Locate the cell with the specified text and output its (x, y) center coordinate. 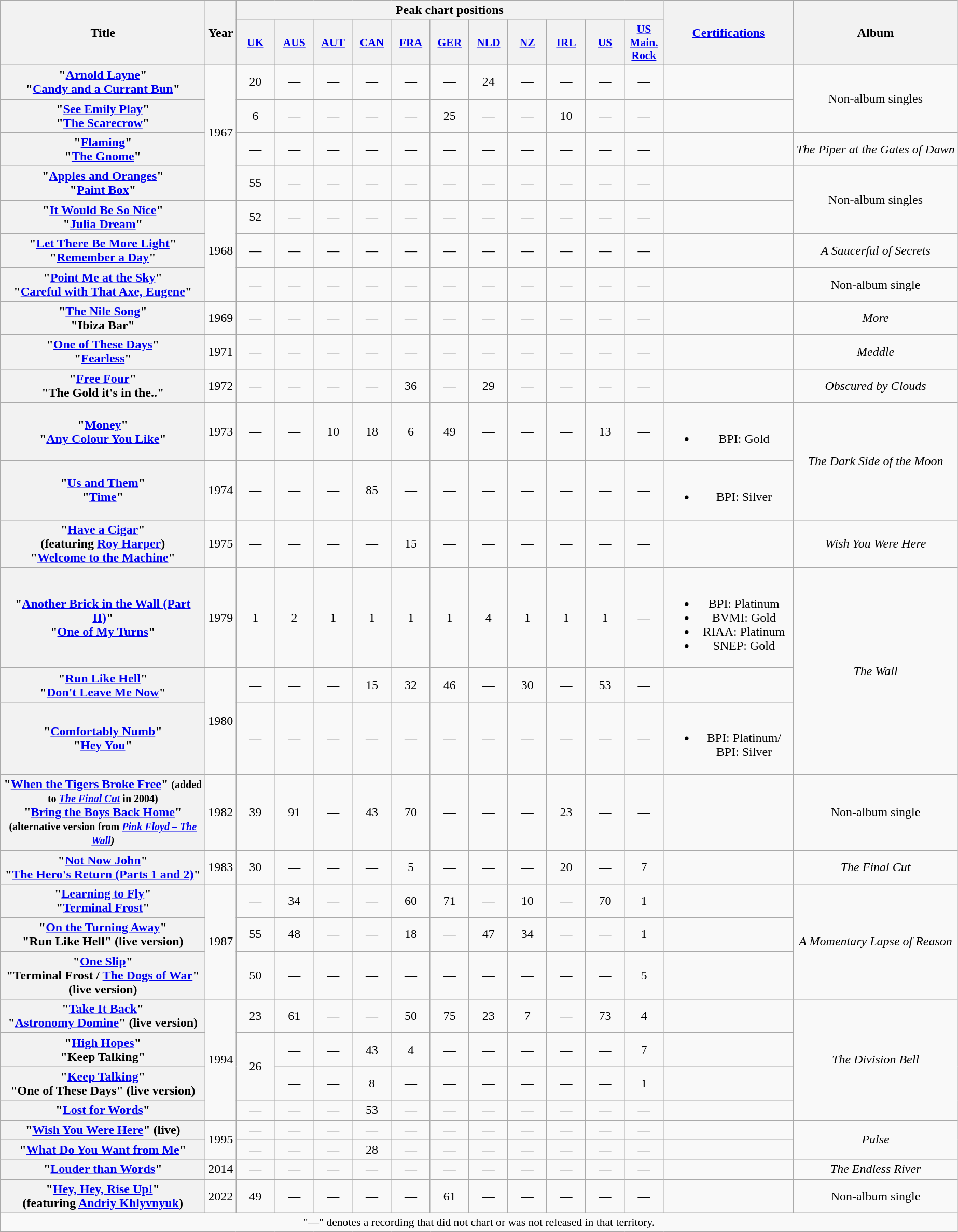
A Momentary Lapse of Reason (876, 942)
Album (876, 33)
CAN (372, 43)
AUT (333, 43)
8 (372, 1084)
"See Emily Play""The Scarecrow" (103, 115)
"Not Now John""The Hero's Return (Parts 1 and 2)" (103, 867)
"The Nile Song""Ibiza Bar" (103, 318)
"Louder than Words" (103, 1169)
BPI: Silver (728, 491)
75 (449, 1016)
25 (449, 115)
"Money""Any Colour You Like" (103, 431)
46 (449, 684)
"Comfortably Numb""Hey You" (103, 738)
"Run Like Hell""Don't Leave Me Now" (103, 684)
1994 (221, 1060)
28 (372, 1150)
Peak chart positions (450, 10)
"Another Brick in the Wall (Part II)""One of My Turns" (103, 618)
The Division Bell (876, 1060)
"Us and Them""Time" (103, 491)
The Final Cut (876, 867)
The Piper at the Gates of Dawn (876, 149)
The Dark Side of the Moon (876, 461)
"When the Tigers Broke Free" (added to The Final Cut in 2004)"Bring the Boys Back Home" (alternative version from Pink Floyd – The Wall) (103, 812)
1987 (221, 942)
"Free Four""The Gold it's in the.." (103, 386)
"—" denotes a recording that did not chart or was not released in that territory. (479, 1222)
1968 (221, 251)
85 (372, 491)
The Endless River (876, 1169)
Certifications (728, 33)
"Learning to Fly""Terminal Frost" (103, 901)
"High Hopes""Keep Talking" (103, 1049)
48 (295, 934)
24 (489, 82)
32 (411, 684)
1973 (221, 431)
1974 (221, 491)
2022 (221, 1196)
29 (489, 386)
1972 (221, 386)
More (876, 318)
USMain.Rock (644, 43)
1982 (221, 812)
"One Slip""Terminal Frost / The Dogs of War" (live version) (103, 975)
NZ (527, 43)
"On the Turning Away""Run Like Hell" (live version) (103, 934)
"Keep Talking""One of These Days" (live version) (103, 1084)
A Saucerful of Secrets (876, 251)
"It Would Be So Nice""Julia Dream" (103, 217)
13 (605, 431)
39 (255, 812)
BPI: Gold (728, 431)
"Wish You Were Here" (live) (103, 1130)
Year (221, 33)
US (605, 43)
26 (255, 1067)
"Hey, Hey, Rise Up!"(featuring Andriy Khlyvnyuk) (103, 1196)
"Arnold Layne""Candy and a Currant Bun" (103, 82)
1967 (221, 132)
"What Do You Want from Me" (103, 1150)
1980 (221, 721)
BPI: PlatinumBVMI: GoldRIAA: PlatinumSNEP: Gold (728, 618)
UK (255, 43)
The Wall (876, 671)
AUS (295, 43)
1983 (221, 867)
1975 (221, 543)
47 (489, 934)
52 (255, 217)
"Point Me at the Sky""Careful with That Axe, Eugene" (103, 284)
"Take It Back""Astronomy Domine" (live version) (103, 1016)
IRL (566, 43)
1969 (221, 318)
Pulse (876, 1140)
71 (449, 901)
BPI: Platinum/ BPI: Silver (728, 738)
73 (605, 1016)
"One of These Days""Fearless" (103, 352)
36 (411, 386)
1971 (221, 352)
FRA (411, 43)
91 (295, 812)
"Flaming""The Gnome" (103, 149)
"Apples and Oranges""Paint Box" (103, 184)
1995 (221, 1140)
"Lost for Words" (103, 1110)
"Have a Cigar"(featuring Roy Harper)"Welcome to the Machine" (103, 543)
GER (449, 43)
60 (411, 901)
Meddle (876, 352)
1979 (221, 618)
"Let There Be More Light""Remember a Day" (103, 251)
Obscured by Clouds (876, 386)
NLD (489, 43)
2014 (221, 1169)
Wish You Were Here (876, 543)
2 (295, 618)
Title (103, 33)
